Return [x, y] of the center of cell containing provided text 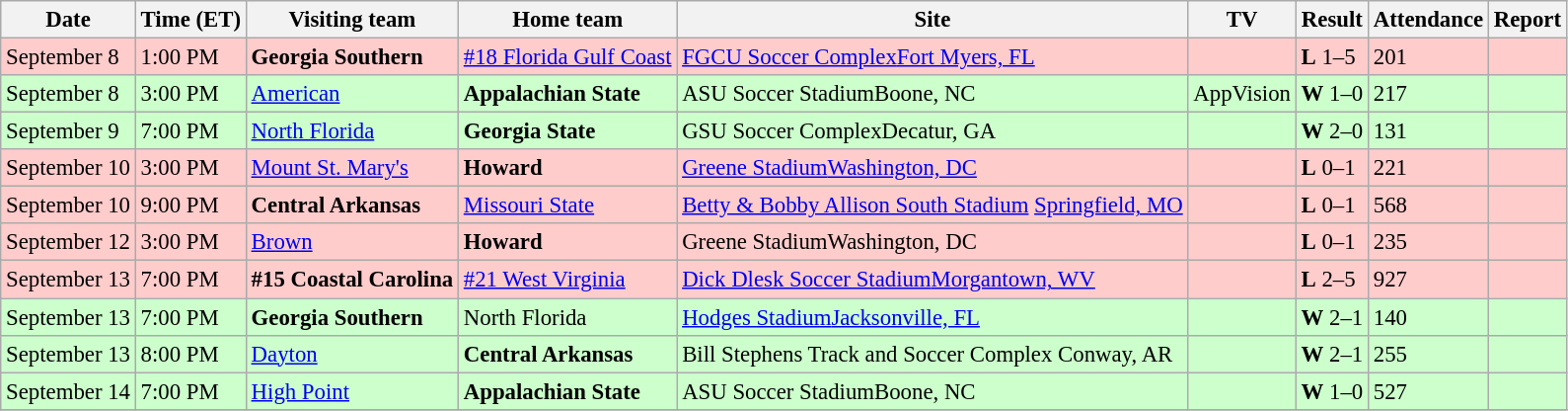
September 12 [68, 242]
FGCU Soccer ComplexFort Myers, FL [933, 57]
Visiting team [351, 20]
201 [1428, 57]
Site [933, 20]
#21 West Virginia [568, 280]
September 14 [68, 391]
927 [1428, 280]
Time (ET) [190, 20]
Home team [568, 20]
#15 Coastal Carolina [351, 280]
527 [1428, 391]
568 [1428, 205]
235 [1428, 242]
221 [1428, 168]
Dick Dlesk Soccer StadiumMorgantown, WV [933, 280]
Report [1528, 20]
Brown [351, 242]
TV [1241, 20]
255 [1428, 354]
American [351, 94]
Date [68, 20]
Mount St. Mary's [351, 168]
1:00 PM [190, 57]
L 1–5 [1332, 57]
Georgia State [568, 131]
Dayton [351, 354]
8:00 PM [190, 354]
#18 Florida Gulf Coast [568, 57]
Missouri State [568, 205]
GSU Soccer ComplexDecatur, GA [933, 131]
Betty & Bobby Allison South Stadium Springfield, MO [933, 205]
High Point [351, 391]
217 [1428, 94]
Attendance [1428, 20]
W 2–0 [1332, 131]
Hodges StadiumJacksonville, FL [933, 317]
Result [1332, 20]
AppVision [1241, 94]
131 [1428, 131]
September 9 [68, 131]
L 2–5 [1332, 280]
Bill Stephens Track and Soccer Complex Conway, AR [933, 354]
9:00 PM [190, 205]
140 [1428, 317]
